Locate the cell with the specified text and output its (x, y) center coordinate. 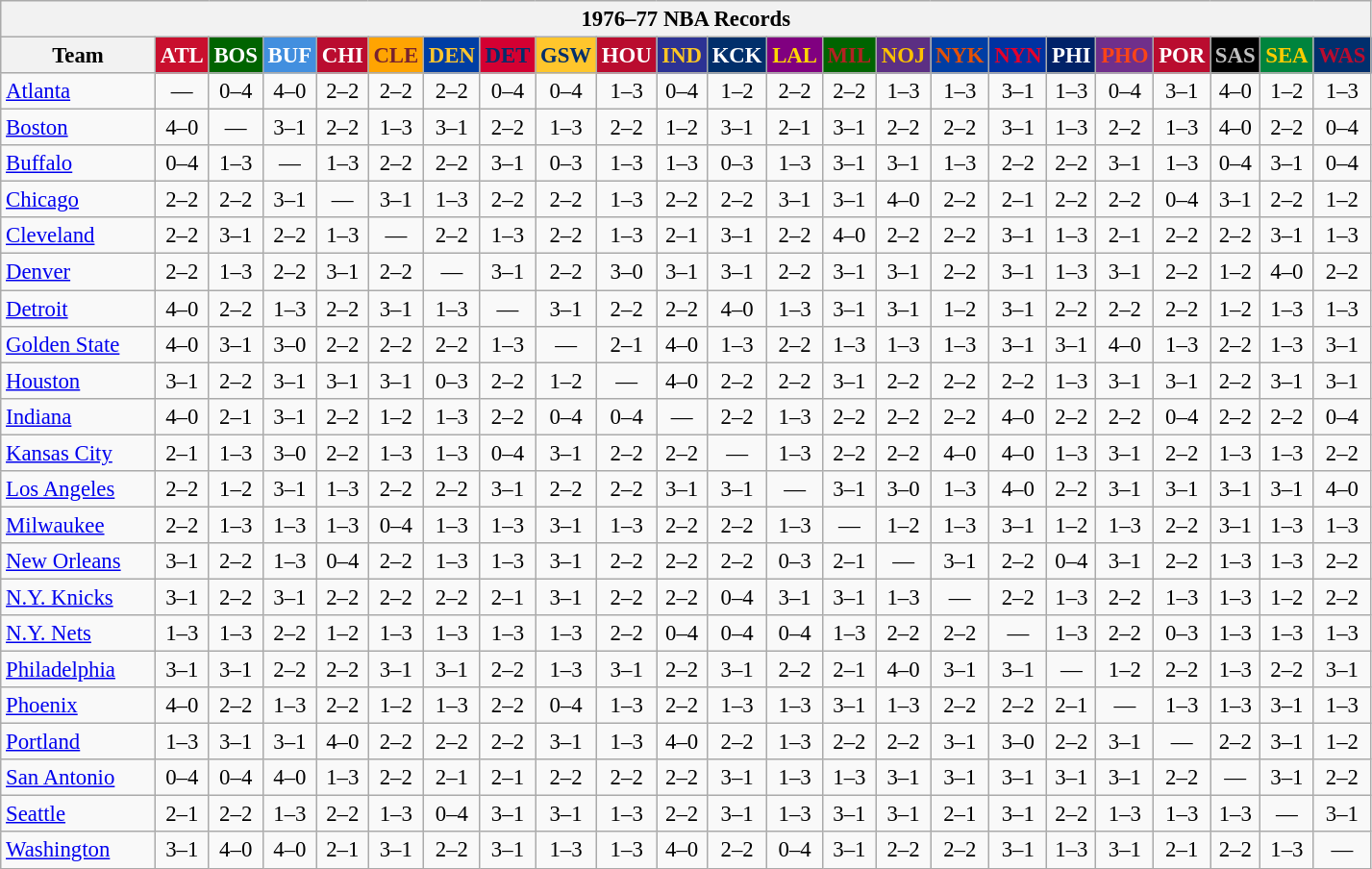
BUF (289, 56)
POR (1183, 56)
IND (682, 56)
Team (79, 56)
N.Y. Nets (79, 633)
LAL (794, 56)
ATL (182, 56)
DET (508, 56)
Portland (79, 742)
Cleveland (79, 236)
Washington (79, 851)
BOS (236, 56)
KCK (736, 56)
N.Y. Knicks (79, 597)
Los Angeles (79, 489)
NYK (960, 56)
MIL (849, 56)
Philadelphia (79, 670)
Phoenix (79, 706)
SEA (1286, 56)
New Orleans (79, 561)
CHI (342, 56)
Milwaukee (79, 525)
HOU (627, 56)
Denver (79, 272)
CLE (396, 56)
Atlanta (79, 91)
Detroit (79, 309)
Chicago (79, 200)
PHO (1125, 56)
Boston (79, 128)
Kansas City (79, 453)
San Antonio (79, 778)
DEN (452, 56)
NYN (1018, 56)
PHI (1071, 56)
Indiana (79, 416)
1976–77 NBA Records (686, 19)
Houston (79, 381)
Seattle (79, 814)
Buffalo (79, 163)
NOJ (903, 56)
SAS (1235, 56)
Golden State (79, 344)
WAS (1342, 56)
GSW (566, 56)
